Pinpoint the cell where the given text exists, returning its [X, Y] midpoint coordinate. 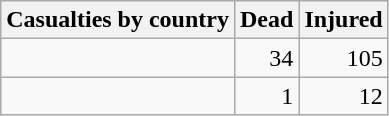
12 [344, 96]
105 [344, 58]
Injured [344, 20]
1 [266, 96]
34 [266, 58]
Casualties by country [118, 20]
Dead [266, 20]
